For the text-containing cell, return its midpoint in (x, y) coordinate format. 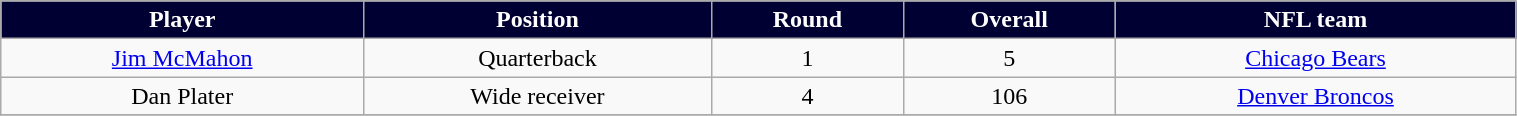
Jim McMahon (182, 58)
4 (807, 96)
1 (807, 58)
NFL team (1316, 20)
Wide receiver (538, 96)
Player (182, 20)
Overall (1010, 20)
Dan Plater (182, 96)
106 (1010, 96)
5 (1010, 58)
Quarterback (538, 58)
Chicago Bears (1316, 58)
Denver Broncos (1316, 96)
Position (538, 20)
Round (807, 20)
